From the cell containing the given text, extract its center point as (x, y) coordinate. 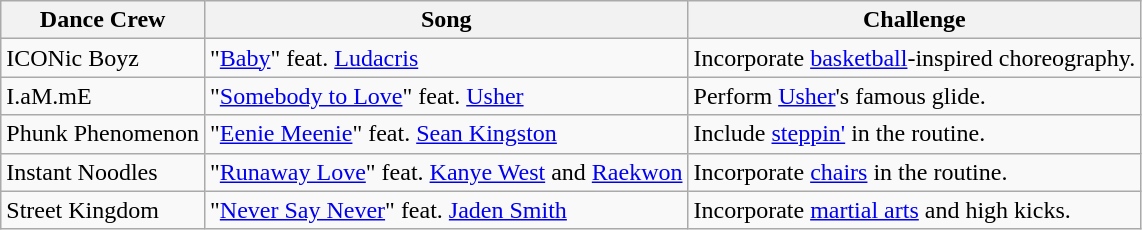
Phunk Phenomenon (103, 134)
Incorporate chairs in the routine. (914, 172)
"Somebody to Love" feat. Usher (446, 96)
Song (446, 20)
I.aM.mE (103, 96)
Dance Crew (103, 20)
Street Kingdom (103, 210)
Perform Usher's famous glide. (914, 96)
Incorporate martial arts and high kicks. (914, 210)
ICONic Boyz (103, 58)
Challenge (914, 20)
"Never Say Never" feat. Jaden Smith (446, 210)
Incorporate basketball-inspired choreography. (914, 58)
"Runaway Love" feat. Kanye West and Raekwon (446, 172)
"Eenie Meenie" feat. Sean Kingston (446, 134)
Include steppin' in the routine. (914, 134)
"Baby" feat. Ludacris (446, 58)
Instant Noodles (103, 172)
